Extract the [x, y] coordinate from the center of the cell holding the provided text.  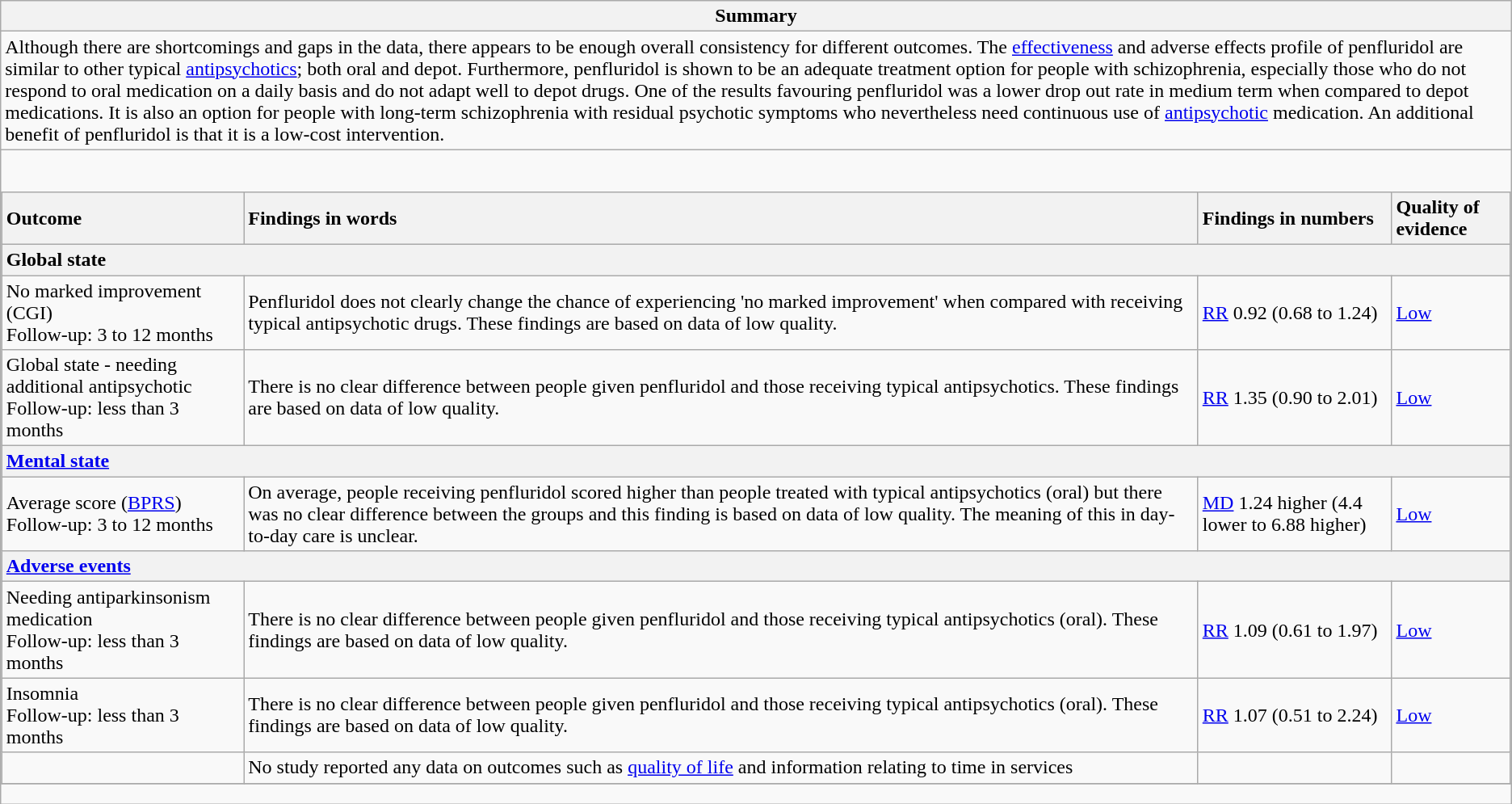
Global state [756, 259]
RR 1.07 (0.51 to 2.24) [1295, 715]
No study reported any data on outcomes such as quality of life and information relating to time in services [721, 768]
InsomniaFollow-up: less than 3 months [123, 715]
RR 1.35 (0.90 to 2.01) [1295, 398]
Summary [756, 16]
Mental state [756, 461]
No marked improvement (CGI)Follow-up: 3 to 12 months [123, 312]
MD 1.24 higher (4.4 lower to 6.88 higher) [1295, 514]
Findings in words [721, 218]
Adverse events [756, 566]
Needing antiparkinsonism medicationFollow-up: less than 3 months [123, 630]
RR 0.92 (0.68 to 1.24) [1295, 312]
RR 1.09 (0.61 to 1.97) [1295, 630]
Outcome [123, 218]
Global state - needing additional antipsychoticFollow-up: less than 3 months [123, 398]
Findings in numbers [1295, 218]
Average score (BPRS)Follow-up: 3 to 12 months [123, 514]
Quality of evidence [1451, 218]
